Detect which cell encompasses the target text, then output its (x, y) center coordinate. 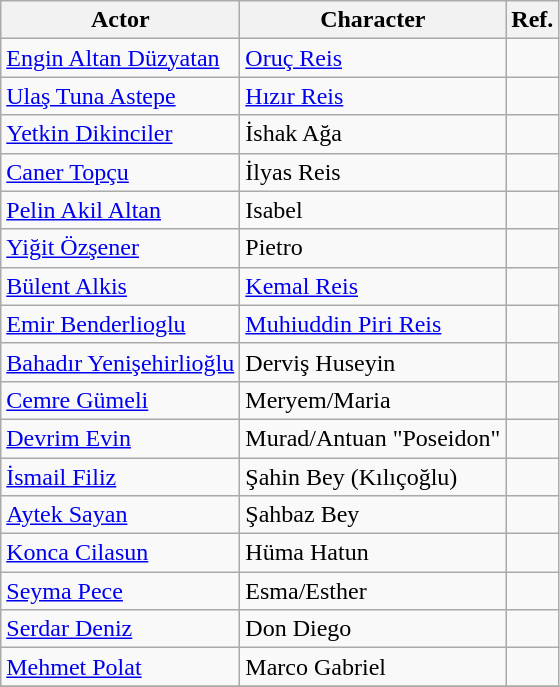
İshak Ağa (373, 134)
Don Diego (373, 629)
İsmail Filiz (120, 477)
Character (373, 20)
Isabel (373, 210)
Oruç Reis (373, 58)
Marco Gabriel (373, 667)
Ulaş Tuna Astepe (120, 96)
Kemal Reis (373, 286)
Hüma Hatun (373, 553)
Devrim Evin (120, 438)
İlyas Reis (373, 172)
Şahin Bey (Kılıçoğlu) (373, 477)
Pietro (373, 248)
Şahbaz Bey (373, 515)
Derviş Huseyin (373, 362)
Hızır Reis (373, 96)
Serdar Deniz (120, 629)
Yiğit Özşener (120, 248)
Pelin Akil Altan (120, 210)
Murad/Antuan "Poseidon" (373, 438)
Aytek Sayan (120, 515)
Seyma Pece (120, 591)
Actor (120, 20)
Konca Cilasun (120, 553)
Yetkin Dikinciler (120, 134)
Bülent Alkis (120, 286)
Muhiuddin Piri Reis (373, 324)
Caner Topçu (120, 172)
Ref. (532, 20)
Esma/Esther (373, 591)
Bahadır Yenişehirlioğlu (120, 362)
Engin Altan Düzyatan (120, 58)
Mehmet Polat (120, 667)
Emir Benderlioglu (120, 324)
Meryem/Maria (373, 400)
Cemre Gümeli (120, 400)
